Determine the (X, Y) coordinate at the center of the cell enclosing the given text.  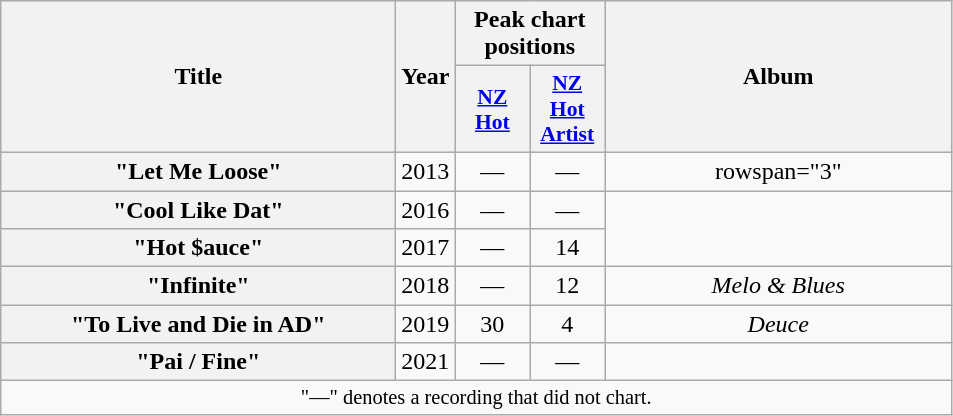
14 (568, 248)
Peak chart positions (530, 34)
"—" denotes a recording that did not chart. (476, 398)
"To Live and Die in AD" (198, 324)
2018 (426, 286)
2016 (426, 209)
NZHotArtist (568, 110)
NZHot (492, 110)
Melo & Blues (778, 286)
"Cool Like Dat" (198, 209)
12 (568, 286)
Year (426, 77)
2017 (426, 248)
2019 (426, 324)
4 (568, 324)
Album (778, 77)
Deuce (778, 324)
rowspan="3" (778, 171)
2013 (426, 171)
"Pai / Fine" (198, 362)
30 (492, 324)
Title (198, 77)
2021 (426, 362)
"Hot $auce" (198, 248)
"Infinite" (198, 286)
"Let Me Loose" (198, 171)
